From the cell containing the given text, extract its center point as [x, y] coordinate. 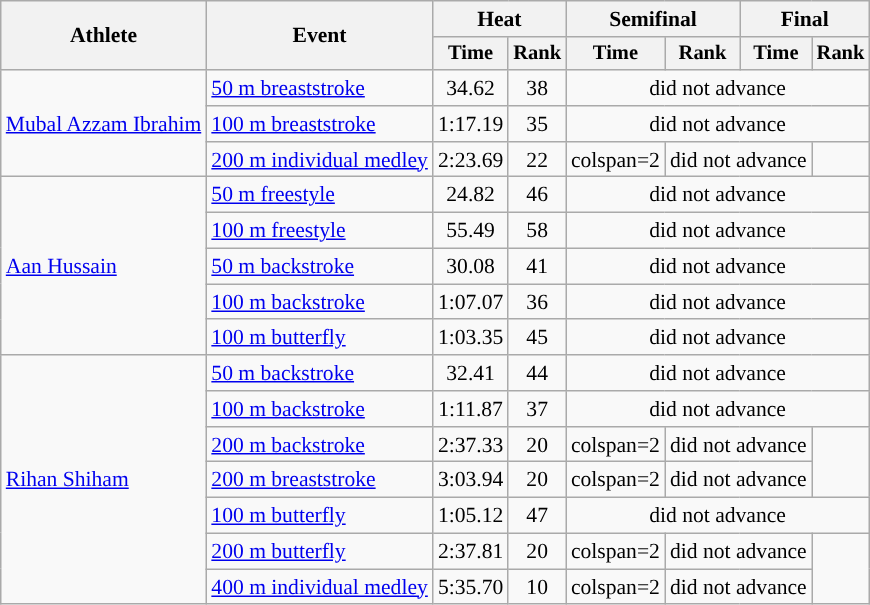
30.08 [470, 267]
1:07.07 [470, 302]
400 m individual medley [320, 587]
22 [537, 160]
36 [537, 302]
3:03.94 [470, 480]
Semifinal [653, 19]
45 [537, 338]
44 [537, 373]
2:37.81 [470, 552]
58 [537, 231]
Event [320, 36]
37 [537, 409]
55.49 [470, 231]
200 m individual medley [320, 160]
Mubal Azzam Ibrahim [104, 124]
38 [537, 88]
Aan Hussain [104, 266]
50 m breaststroke [320, 88]
41 [537, 267]
2:23.69 [470, 160]
Heat [500, 19]
32.41 [470, 373]
Athlete [104, 36]
46 [537, 195]
200 m butterfly [320, 552]
200 m backstroke [320, 445]
100 m freestyle [320, 231]
1:17.19 [470, 124]
34.62 [470, 88]
Final [804, 19]
5:35.70 [470, 587]
47 [537, 516]
24.82 [470, 195]
Rihan Shiham [104, 480]
1:05.12 [470, 516]
50 m freestyle [320, 195]
1:03.35 [470, 338]
35 [537, 124]
2:37.33 [470, 445]
1:11.87 [470, 409]
10 [537, 587]
100 m breaststroke [320, 124]
200 m breaststroke [320, 480]
